Identify which cell holds the provided text, then report its (x, y) central coordinate. 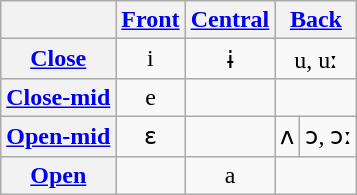
Close (58, 59)
Close-mid (58, 97)
Central (230, 20)
Back (316, 20)
Front (150, 20)
i (150, 59)
ʌ (288, 136)
Open-mid (58, 136)
u, uː (316, 59)
Open (58, 175)
ɛ (150, 136)
ɨ (230, 59)
a (230, 175)
e (150, 97)
ɔ, ɔː (328, 136)
